Scan for the cell matching the given text and deliver its (X, Y) coordinate at center. 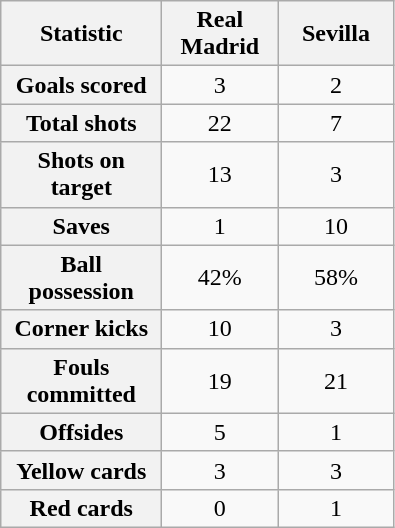
42% (220, 278)
5 (220, 432)
13 (220, 174)
Corner kicks (82, 329)
7 (336, 123)
Goals scored (82, 85)
0 (220, 508)
Fouls committed (82, 380)
Offsides (82, 432)
Real Madrid (220, 34)
Shots on target (82, 174)
2 (336, 85)
21 (336, 380)
Yellow cards (82, 470)
Sevilla (336, 34)
Red cards (82, 508)
22 (220, 123)
Saves (82, 226)
Total shots (82, 123)
19 (220, 380)
Ball possession (82, 278)
Statistic (82, 34)
58% (336, 278)
